Search for the cell housing the specified text and yield its (X, Y) center coordinate. 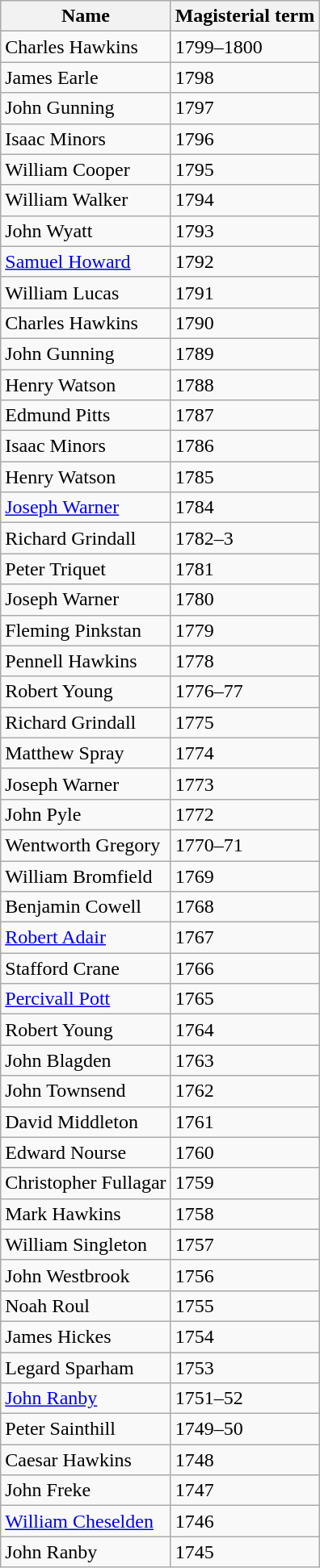
Fleming Pinkstan (86, 630)
1796 (245, 139)
1795 (245, 169)
1767 (245, 938)
Mark Hawkins (86, 1214)
1782–3 (245, 538)
Christopher Fullagar (86, 1183)
Edmund Pitts (86, 416)
1772 (245, 814)
1786 (245, 446)
1787 (245, 416)
1779 (245, 630)
John Blagden (86, 1060)
Stafford Crane (86, 968)
William Lucas (86, 292)
1773 (245, 784)
Name (86, 16)
1755 (245, 1306)
John Pyle (86, 814)
1754 (245, 1336)
1768 (245, 907)
1789 (245, 353)
Caesar Hawkins (86, 1460)
Samuel Howard (86, 261)
1749–50 (245, 1429)
John Wyatt (86, 231)
John Townsend (86, 1091)
Noah Roul (86, 1306)
1790 (245, 323)
1784 (245, 508)
1780 (245, 600)
1762 (245, 1091)
1769 (245, 876)
Benjamin Cowell (86, 907)
1785 (245, 477)
Pennell Hawkins (86, 661)
William Bromfield (86, 876)
David Middleton (86, 1122)
William Walker (86, 200)
1745 (245, 1552)
Matthew Spray (86, 753)
1753 (245, 1368)
1746 (245, 1521)
1757 (245, 1244)
1781 (245, 569)
1763 (245, 1060)
1775 (245, 722)
John Freke (86, 1491)
Edward Nourse (86, 1152)
William Cooper (86, 169)
1797 (245, 108)
1799–1800 (245, 47)
Peter Sainthill (86, 1429)
1794 (245, 200)
1761 (245, 1122)
1748 (245, 1460)
1792 (245, 261)
John Westbrook (86, 1275)
1791 (245, 292)
Legard Sparham (86, 1368)
1776–77 (245, 692)
James Earle (86, 77)
1758 (245, 1214)
1760 (245, 1152)
Magisterial term (245, 16)
1759 (245, 1183)
1764 (245, 1030)
1788 (245, 385)
Percivall Pott (86, 999)
1778 (245, 661)
1751–52 (245, 1399)
1774 (245, 753)
Robert Adair (86, 938)
1798 (245, 77)
Wentworth Gregory (86, 845)
1747 (245, 1491)
1756 (245, 1275)
1793 (245, 231)
1766 (245, 968)
1770–71 (245, 845)
1765 (245, 999)
William Singleton (86, 1244)
James Hickes (86, 1336)
William Cheselden (86, 1521)
Peter Triquet (86, 569)
